Extract the (X, Y) coordinate from the center of the cell holding the provided text.  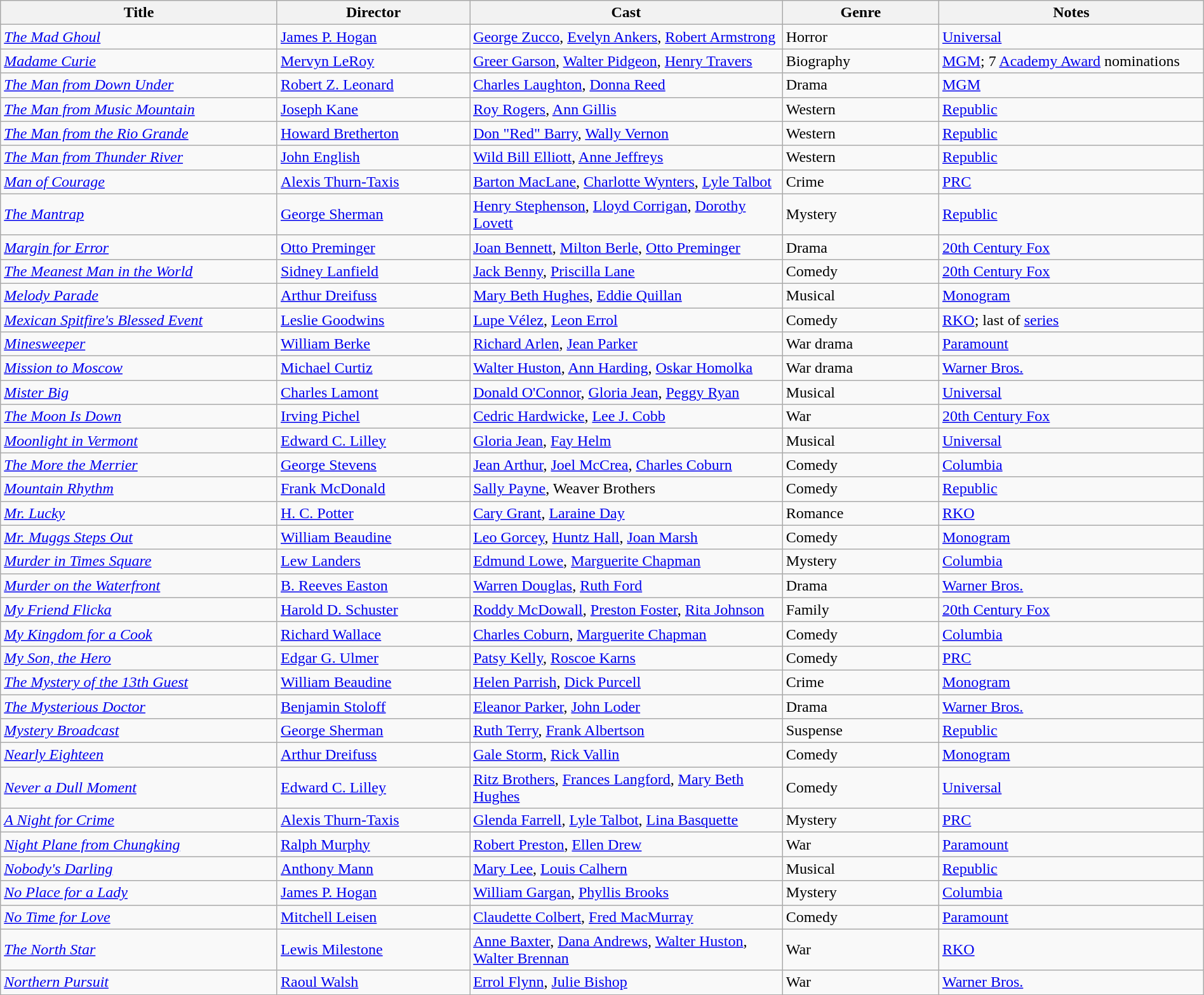
My Friend Flicka (139, 610)
Leo Gorcey, Huntz Hall, Joan Marsh (626, 537)
Nobody's Darling (139, 869)
George Stevens (373, 465)
Irving Pichel (373, 417)
Glenda Farrell, Lyle Talbot, Lina Basquette (626, 820)
Wild Bill Elliott, Anne Jeffreys (626, 157)
Northern Pursuit (139, 982)
Mexican Spitfire's Blessed Event (139, 319)
Madame Curie (139, 61)
Ritz Brothers, Frances Langford, Mary Beth Hughes (626, 787)
Edmund Lowe, Marguerite Chapman (626, 561)
Harold D. Schuster (373, 610)
Sidney Lanfield (373, 271)
Barton MacLane, Charlotte Wynters, Lyle Talbot (626, 182)
Patsy Kelly, Roscoe Karns (626, 658)
Mary Lee, Louis Calhern (626, 869)
Charles Lamont (373, 392)
Night Plane from Chungking (139, 845)
Ruth Terry, Frank Albertson (626, 731)
The North Star (139, 950)
The Mystery of the 13th Guest (139, 682)
Helen Parrish, Dick Purcell (626, 682)
Joan Bennett, Milton Berle, Otto Preminger (626, 247)
Raoul Walsh (373, 982)
Moonlight in Vermont (139, 441)
The Mysterious Doctor (139, 707)
The Mantrap (139, 215)
Family (860, 610)
Margin for Error (139, 247)
Mystery Broadcast (139, 731)
Lupe Vélez, Leon Errol (626, 319)
John English (373, 157)
Walter Huston, Ann Harding, Oskar Homolka (626, 368)
Romance (860, 513)
Frank McDonald (373, 489)
Charles Laughton, Donna Reed (626, 85)
Murder on the Waterfront (139, 585)
No Place for a Lady (139, 893)
Mary Beth Hughes, Eddie Quillan (626, 295)
Otto Preminger (373, 247)
Robert Preston, Ellen Drew (626, 845)
Biography (860, 61)
Sally Payne, Weaver Brothers (626, 489)
Mervyn LeRoy (373, 61)
Greer Garson, Walter Pidgeon, Henry Travers (626, 61)
Robert Z. Leonard (373, 85)
William Gargan, Phyllis Brooks (626, 893)
Cast (626, 13)
Notes (1071, 13)
Michael Curtiz (373, 368)
Suspense (860, 731)
Man of Courage (139, 182)
Never a Dull Moment (139, 787)
Errol Flynn, Julie Bishop (626, 982)
Don "Red" Barry, Wally Vernon (626, 133)
Edgar G. Ulmer (373, 658)
Mr. Lucky (139, 513)
No Time for Love (139, 917)
Mission to Moscow (139, 368)
Henry Stephenson, Lloyd Corrigan, Dorothy Lovett (626, 215)
Benjamin Stoloff (373, 707)
Gloria Jean, Fay Helm (626, 441)
Jean Arthur, Joel McCrea, Charles Coburn (626, 465)
MGM; 7 Academy Award nominations (1071, 61)
The Mad Ghoul (139, 37)
Richard Wallace (373, 634)
Minesweeper (139, 344)
Lew Landers (373, 561)
The Meanest Man in the World (139, 271)
Roy Rogers, Ann Gillis (626, 109)
Charles Coburn, Marguerite Chapman (626, 634)
Mitchell Leisen (373, 917)
Melody Parade (139, 295)
The More the Merrier (139, 465)
Donald O'Connor, Gloria Jean, Peggy Ryan (626, 392)
The Moon Is Down (139, 417)
Murder in Times Square (139, 561)
B. Reeves Easton (373, 585)
Mister Big (139, 392)
Jack Benny, Priscilla Lane (626, 271)
Warren Douglas, Ruth Ford (626, 585)
Title (139, 13)
George Zucco, Evelyn Ankers, Robert Armstrong (626, 37)
My Kingdom for a Cook (139, 634)
Claudette Colbert, Fred MacMurray (626, 917)
Richard Arlen, Jean Parker (626, 344)
Gale Storm, Rick Vallin (626, 755)
A Night for Crime (139, 820)
Howard Bretherton (373, 133)
H. C. Potter (373, 513)
The Man from the Rio Grande (139, 133)
Nearly Eighteen (139, 755)
RKO; last of series (1071, 319)
The Man from Down Under (139, 85)
Cary Grant, Laraine Day (626, 513)
The Man from Music Mountain (139, 109)
The Man from Thunder River (139, 157)
Anne Baxter, Dana Andrews, Walter Huston, Walter Brennan (626, 950)
William Berke (373, 344)
Joseph Kane (373, 109)
Anthony Mann (373, 869)
MGM (1071, 85)
My Son, the Hero (139, 658)
Genre (860, 13)
Horror (860, 37)
Director (373, 13)
Lewis Milestone (373, 950)
Roddy McDowall, Preston Foster, Rita Johnson (626, 610)
Mr. Muggs Steps Out (139, 537)
Ralph Murphy (373, 845)
Mountain Rhythm (139, 489)
Eleanor Parker, John Loder (626, 707)
Leslie Goodwins (373, 319)
Cedric Hardwicke, Lee J. Cobb (626, 417)
